Determine the [X, Y] coordinate at the center of the cell enclosing the given text.  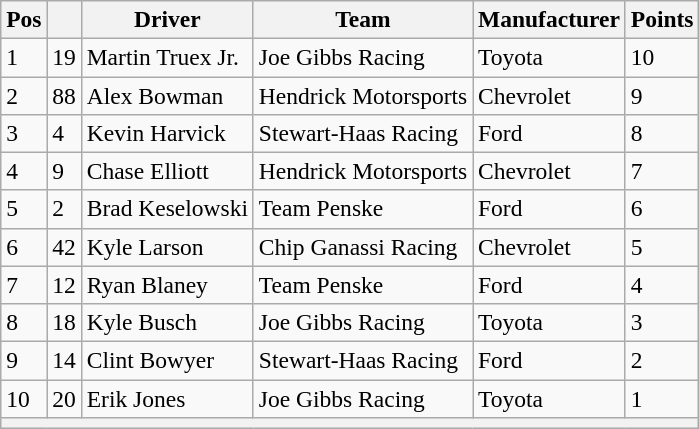
Manufacturer [550, 19]
Points [662, 19]
14 [64, 360]
Kevin Harvick [167, 133]
Kyle Larson [167, 247]
Erik Jones [167, 398]
Driver [167, 19]
Alex Bowman [167, 95]
Martin Truex Jr. [167, 57]
Clint Bowyer [167, 360]
42 [64, 247]
88 [64, 95]
19 [64, 57]
18 [64, 322]
Pos [24, 19]
20 [64, 398]
12 [64, 285]
Chip Ganassi Racing [362, 247]
Kyle Busch [167, 322]
Chase Elliott [167, 171]
Team [362, 19]
Brad Keselowski [167, 209]
Ryan Blaney [167, 285]
